Extract the [X, Y] coordinate from the center of the cell holding the provided text.  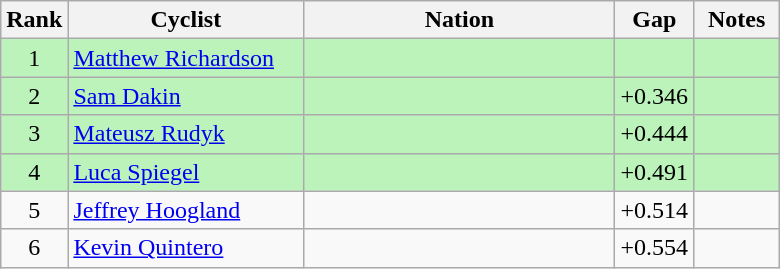
+0.444 [654, 134]
Rank [34, 20]
6 [34, 248]
5 [34, 210]
Gap [654, 20]
3 [34, 134]
Cyclist [186, 20]
Luca Spiegel [186, 172]
4 [34, 172]
2 [34, 96]
Jeffrey Hoogland [186, 210]
1 [34, 58]
+0.491 [654, 172]
Notes [737, 20]
Kevin Quintero [186, 248]
+0.514 [654, 210]
Sam Dakin [186, 96]
Matthew Richardson [186, 58]
+0.346 [654, 96]
+0.554 [654, 248]
Nation [460, 20]
Mateusz Rudyk [186, 134]
